Extract the [x, y] coordinate from the center of the cell holding the provided text.  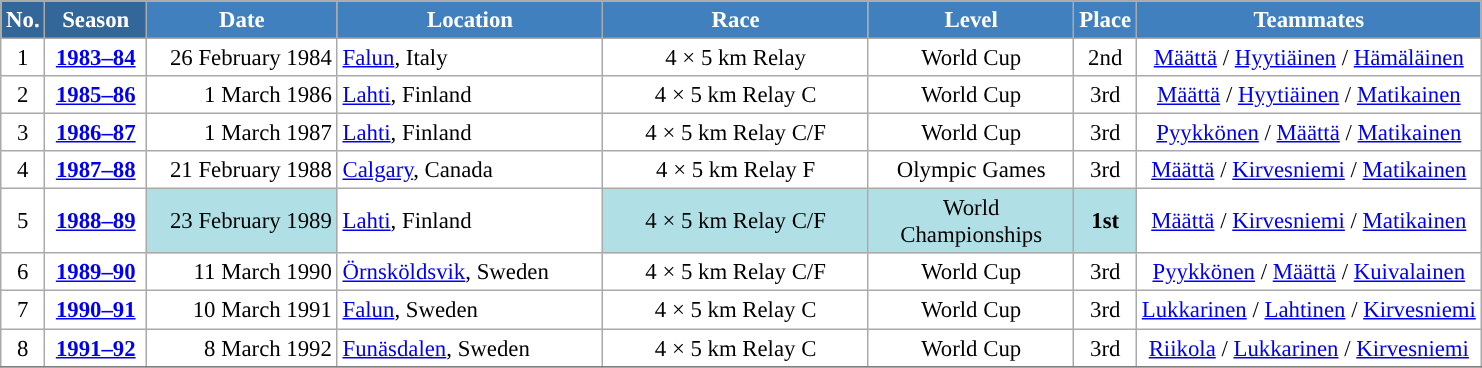
26 February 1984 [242, 58]
1 March 1986 [242, 95]
Lukkarinen / Lahtinen / Kirvesniemi [1308, 310]
1985–86 [96, 95]
1st [1105, 222]
Location [470, 20]
World Championships [971, 222]
1989–90 [96, 273]
8 March 1992 [242, 348]
4 × 5 km Relay F [736, 170]
Määttä / Hyytiäinen / Hämäläinen [1308, 58]
1987–88 [96, 170]
No. [23, 20]
Funäsdalen, Sweden [470, 348]
11 March 1990 [242, 273]
Pyykkönen / Määttä / Matikainen [1308, 133]
21 February 1988 [242, 170]
Date [242, 20]
4 × 5 km Relay [736, 58]
2nd [1105, 58]
1990–91 [96, 310]
1991–92 [96, 348]
Season [96, 20]
6 [23, 273]
10 March 1991 [242, 310]
Level [971, 20]
4 [23, 170]
1 [23, 58]
1988–89 [96, 222]
Place [1105, 20]
23 February 1989 [242, 222]
Riikola / Lukkarinen / Kirvesniemi [1308, 348]
5 [23, 222]
Falun, Sweden [470, 310]
Race [736, 20]
1983–84 [96, 58]
1 March 1987 [242, 133]
3 [23, 133]
7 [23, 310]
1986–87 [96, 133]
Pyykkönen / Määttä / Kuivalainen [1308, 273]
Örnsköldsvik, Sweden [470, 273]
2 [23, 95]
Calgary, Canada [470, 170]
Määttä / Hyytiäinen / Matikainen [1308, 95]
Olympic Games [971, 170]
Teammates [1308, 20]
8 [23, 348]
Falun, Italy [470, 58]
